Find where the given text appears and provide that cell's center as (X, Y) coordinate. 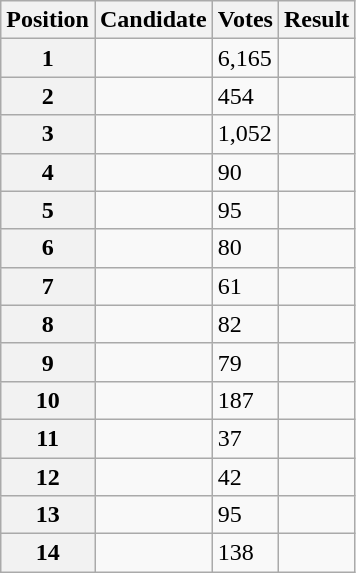
Position (48, 20)
5 (48, 210)
1 (48, 58)
12 (48, 477)
10 (48, 400)
6,165 (245, 58)
80 (245, 248)
138 (245, 553)
82 (245, 324)
1,052 (245, 134)
187 (245, 400)
37 (245, 438)
Result (316, 20)
8 (48, 324)
79 (245, 362)
4 (48, 172)
90 (245, 172)
14 (48, 553)
13 (48, 515)
6 (48, 248)
9 (48, 362)
2 (48, 96)
11 (48, 438)
Votes (245, 20)
Candidate (153, 20)
7 (48, 286)
42 (245, 477)
61 (245, 286)
454 (245, 96)
3 (48, 134)
